Search for the cell housing the specified text and yield its [X, Y] center coordinate. 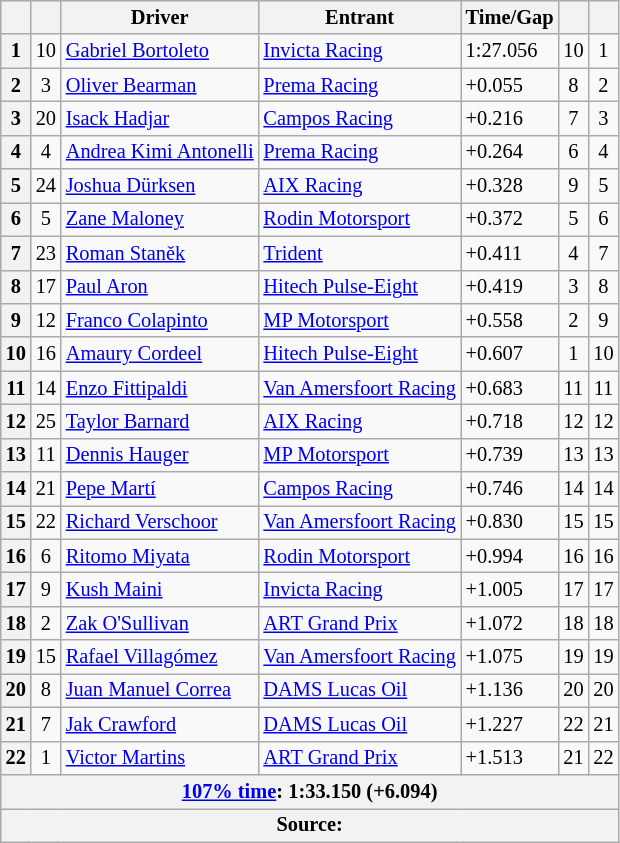
Entrant [360, 17]
107% time: 1:33.150 (+6.094) [310, 791]
+0.607 [510, 354]
Pepe Martí [160, 489]
Joshua Dürksen [160, 186]
+0.328 [510, 186]
+1.513 [510, 758]
Source: [310, 825]
Franco Colapinto [160, 320]
+1.227 [510, 724]
Oliver Bearman [160, 85]
+1.136 [510, 690]
+1.005 [510, 589]
Driver [160, 17]
Zane Maloney [160, 219]
Kush Maini [160, 589]
+0.055 [510, 85]
Time/Gap [510, 17]
Enzo Fittipaldi [160, 388]
Richard Verschoor [160, 522]
Trident [360, 253]
+0.264 [510, 152]
+0.419 [510, 287]
+1.075 [510, 657]
+0.411 [510, 253]
Rafael Villagómez [160, 657]
Andrea Kimi Antonelli [160, 152]
1:27.056 [510, 51]
+0.739 [510, 455]
Amaury Cordeel [160, 354]
23 [46, 253]
Dennis Hauger [160, 455]
Paul Aron [160, 287]
Gabriel Bortoleto [160, 51]
Juan Manuel Correa [160, 690]
Zak O'Sullivan [160, 623]
+1.072 [510, 623]
Taylor Barnard [160, 421]
+0.372 [510, 219]
+0.994 [510, 556]
+0.830 [510, 522]
Roman Staněk [160, 253]
+0.746 [510, 489]
+0.683 [510, 388]
Jak Crawford [160, 724]
Isack Hadjar [160, 118]
24 [46, 186]
+0.718 [510, 421]
+0.216 [510, 118]
Ritomo Miyata [160, 556]
25 [46, 421]
+0.558 [510, 320]
Victor Martins [160, 758]
